Capture the cell that displays the provided text and extract its (X, Y) central coordinate. 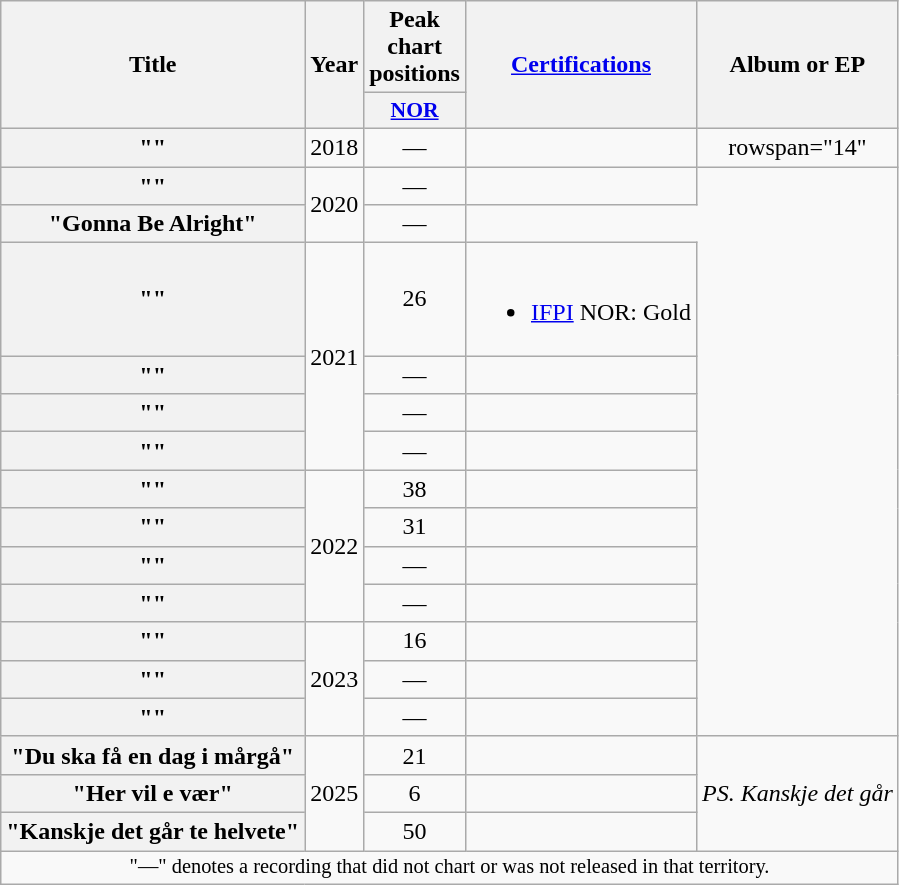
2022 (334, 546)
2025 (334, 793)
Peak chart positions (415, 47)
NOR (415, 111)
"Gonna Be Alright" (153, 224)
6 (415, 793)
Year (334, 65)
2018 (334, 147)
IFPI NOR: Gold (580, 300)
PS. Kanskje det går (798, 793)
2023 (334, 679)
Certifications (580, 65)
2021 (334, 356)
50 (415, 831)
"Kanskje det går te helvete" (153, 831)
2020 (334, 204)
26 (415, 300)
"Her vil e vær" (153, 793)
rowspan="14" (798, 147)
Title (153, 65)
31 (415, 527)
"—" denotes a recording that did not chart or was not released in that territory. (450, 867)
"Du ska få en dag i mårgå" (153, 755)
16 (415, 641)
38 (415, 489)
21 (415, 755)
Album or EP (798, 65)
